Return the (x, y) coordinate for the center point of the cell that contains the specified text.  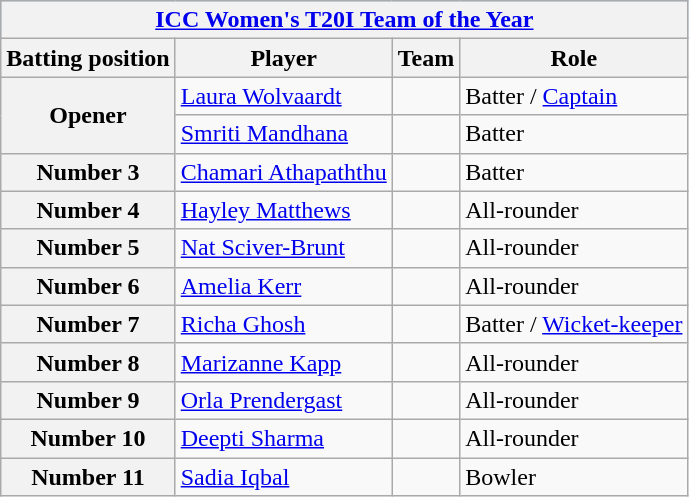
Chamari Athapaththu (284, 172)
Amelia Kerr (284, 286)
ICC Women's T20I Team of the Year (344, 20)
Opener (88, 115)
Laura Wolvaardt (284, 96)
Marizanne Kapp (284, 362)
Number 8 (88, 362)
Number 9 (88, 400)
Batting position (88, 58)
Nat Sciver-Brunt (284, 248)
Role (574, 58)
Batter / Wicket-keeper (574, 324)
Number 5 (88, 248)
Number 7 (88, 324)
Orla Prendergast (284, 400)
Batter / Captain (574, 96)
Hayley Matthews (284, 210)
Smriti Mandhana (284, 134)
Number 10 (88, 438)
Bowler (574, 477)
Deepti Sharma (284, 438)
Number 6 (88, 286)
Richa Ghosh (284, 324)
Sadia Iqbal (284, 477)
Number 11 (88, 477)
Team (426, 58)
Number 3 (88, 172)
Player (284, 58)
Number 4 (88, 210)
